Return (X, Y) of the center of cell containing provided text 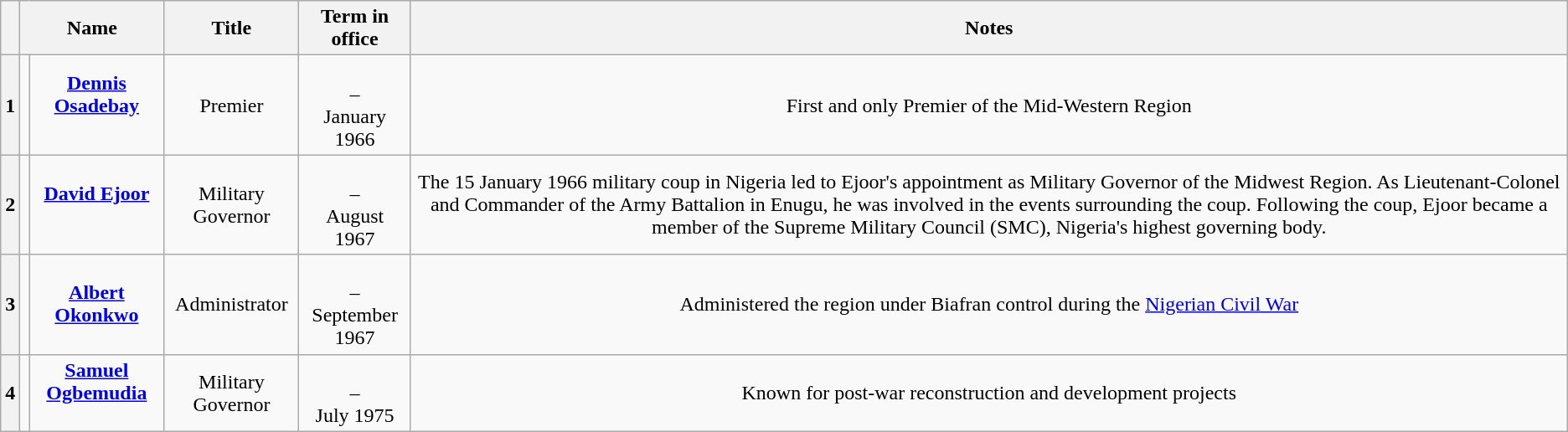
–January 1966 (355, 105)
Albert Okonkwo (97, 305)
Premier (231, 105)
Term in office (355, 28)
First and only Premier of the Mid-Western Region (988, 105)
–August 1967 (355, 204)
Dennis Osadebay (97, 105)
4 (10, 393)
David Ejoor (97, 204)
Administrator (231, 305)
3 (10, 305)
Title (231, 28)
Name (92, 28)
–July 1975 (355, 393)
Notes (988, 28)
–September 1967 (355, 305)
1 (10, 105)
Samuel Ogbemudia (97, 393)
Known for post-war reconstruction and development projects (988, 393)
2 (10, 204)
Administered the region under Biafran control during the Nigerian Civil War (988, 305)
